Scan for the cell matching the given text and deliver its [x, y] coordinate at center. 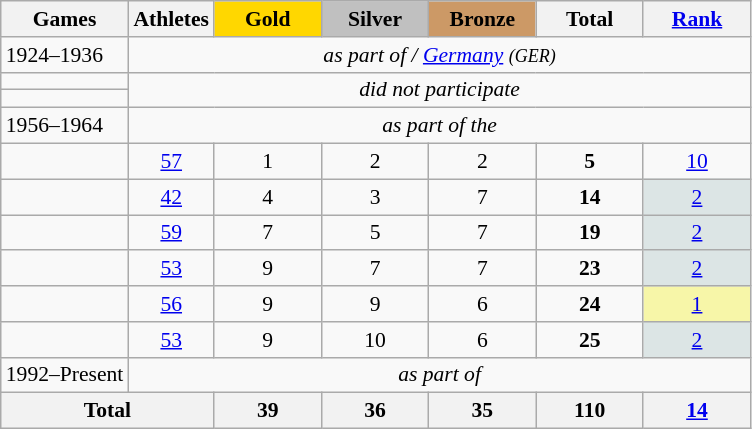
110 [590, 411]
59 [171, 233]
Silver [374, 19]
39 [268, 411]
42 [171, 197]
1956–1964 [65, 126]
25 [590, 340]
Bronze [482, 19]
as part of [439, 375]
4 [268, 197]
as part of the [439, 126]
35 [482, 411]
24 [590, 304]
3 [374, 197]
23 [590, 269]
Gold [268, 19]
Games [65, 19]
1992–Present [65, 375]
Athletes [171, 19]
19 [590, 233]
57 [171, 162]
Rank [696, 19]
did not participate [439, 90]
36 [374, 411]
as part of / Germany (GER) [439, 55]
56 [171, 304]
1924–1936 [65, 55]
